Capture the cell that displays the provided text and extract its [X, Y] central coordinate. 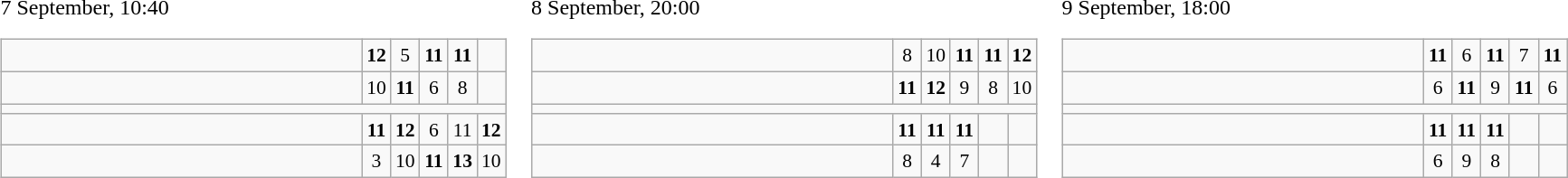
5 [405, 56]
4 [936, 162]
13 [462, 162]
3 [376, 162]
